From the cell containing the given text, extract its center point as [x, y] coordinate. 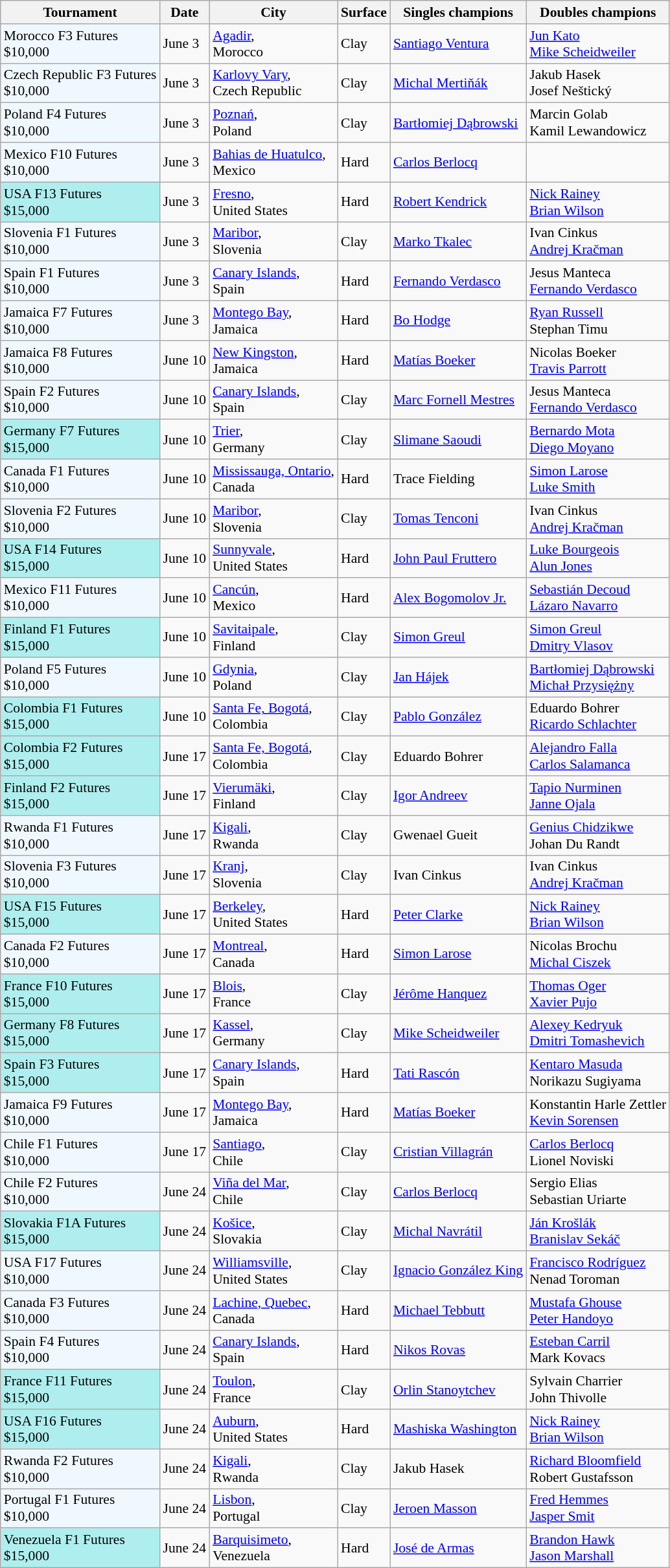
Poznań,Poland [273, 123]
Slimane Saoudi [458, 439]
Jun Kato Mike Scheidweiler [597, 44]
USA F14 Futures$15,000 [80, 558]
Jakub Hasek [458, 1469]
Fresno,United States [273, 202]
Berkeley,United States [273, 915]
Montreal,Canada [273, 955]
USA F16 Futures$15,000 [80, 1429]
Slovakia F1A Futures$15,000 [80, 1232]
USA F15 Futures$15,000 [80, 915]
Blois,France [273, 994]
Lachine, Quebec,Canada [273, 1311]
Viña del Mar,Chile [273, 1192]
Fernando Verdasco [458, 281]
Trier,Germany [273, 439]
Marcin Golab Kamil Lewandowicz [597, 123]
Bo Hodge [458, 321]
Pablo González [458, 716]
Kentaro Masuda Norikazu Sugiyama [597, 1073]
Germany F7 Futures$15,000 [80, 439]
Simon Greul [458, 637]
Ryan Russell Stephan Timu [597, 321]
Sebastián Decoud Lázaro Navarro [597, 598]
Thomas Oger Xavier Pujo [597, 994]
Konstantin Harle Zettler Kevin Sorensen [597, 1113]
Santiago Ventura [458, 44]
Spain F4 Futures$10,000 [80, 1350]
Kassel,Germany [273, 1034]
Michal Mertiňák [458, 83]
Chile F1 Futures$10,000 [80, 1152]
USA F13 Futures$15,000 [80, 202]
Slovenia F1 Futures$10,000 [80, 241]
Rwanda F1 Futures$10,000 [80, 835]
Barquisimeto,Venezuela [273, 1548]
Slovenia F3 Futures$10,000 [80, 874]
Spain F1 Futures$10,000 [80, 281]
Slovenia F2 Futures$10,000 [80, 518]
Alejandro Falla Carlos Salamanca [597, 756]
Tournament [80, 12]
José de Armas [458, 1548]
Fred Hemmes Jasper Smit [597, 1508]
Williamsville,United States [273, 1271]
Sunnyvale,United States [273, 558]
Trace Fielding [458, 479]
Ignacio González King [458, 1271]
Doubles champions [597, 12]
Mashiska Washington [458, 1429]
New Kingston,Jamaica [273, 360]
Esteban Carril Mark Kovacs [597, 1350]
Orlin Stanoytchev [458, 1390]
Jamaica F9 Futures$10,000 [80, 1113]
Surface [364, 12]
Spain F3 Futures$15,000 [80, 1073]
Tomas Tenconi [458, 518]
Alexey Kedryuk Dmitri Tomashevich [597, 1034]
Peter Clarke [458, 915]
Chile F2 Futures$10,000 [80, 1192]
Simon Greul Dmitry Vlasov [597, 637]
Robert Kendrick [458, 202]
Michal Navrátil [458, 1232]
France F10 Futures$15,000 [80, 994]
Colombia F1 Futures$15,000 [80, 716]
Date [184, 12]
Jamaica F8 Futures$10,000 [80, 360]
Sergio Elias Sebastian Uriarte [597, 1192]
Simon Larose [458, 955]
Marc Fornell Mestres [458, 400]
Bartłomiej Dąbrowski [458, 123]
Mexico F11 Futures$10,000 [80, 598]
Savitaipale,Finland [273, 637]
Nicolas Brochu Michal Ciszek [597, 955]
Eduardo Bohrer Ricardo Schlachter [597, 716]
Nikos Rovas [458, 1350]
Czech Republic F3 Futures$10,000 [80, 83]
Tapio Nurminen Janne Ojala [597, 795]
Alex Bogomolov Jr. [458, 598]
Poland F5 Futures$10,000 [80, 677]
Jeroen Masson [458, 1508]
Rwanda F2 Futures$10,000 [80, 1469]
Ján Krošlák Branislav Sekáč [597, 1232]
Auburn,United States [273, 1429]
Francisco Rodríguez Nenad Toroman [597, 1271]
Sylvain Charrier John Thivolle [597, 1390]
Kranj,Slovenia [273, 874]
Poland F4 Futures$10,000 [80, 123]
Morocco F3 Futures$10,000 [80, 44]
Jan Hájek [458, 677]
Simon Larose Luke Smith [597, 479]
Cristian Villagrán [458, 1152]
Bernardo Mota Diego Moyano [597, 439]
Canada F1 Futures$10,000 [80, 479]
Jérôme Hanquez [458, 994]
Gwenael Gueit [458, 835]
Colombia F2 Futures$15,000 [80, 756]
John Paul Fruttero [458, 558]
Jakub Hasek Josef Neštický [597, 83]
Venezuela F1 Futures$15,000 [80, 1548]
Luke Bourgeois Alun Jones [597, 558]
Lisbon,Portugal [273, 1508]
Bartłomiej Dąbrowski Michał Przysiężny [597, 677]
Jamaica F7 Futures$10,000 [80, 321]
Agadir,Morocco [273, 44]
Mustafa Ghouse Peter Handoyo [597, 1311]
Mike Scheidweiler [458, 1034]
Genius Chidzikwe Johan Du Randt [597, 835]
Canada F3 Futures$10,000 [80, 1311]
Eduardo Bohrer [458, 756]
Finland F2 Futures$15,000 [80, 795]
Toulon,France [273, 1390]
Michael Tebbutt [458, 1311]
Portugal F1 Futures$10,000 [80, 1508]
France F11 Futures$15,000 [80, 1390]
Brandon Hawk Jason Marshall [597, 1548]
Canada F2 Futures$10,000 [80, 955]
Mississauga, Ontario,Canada [273, 479]
Nicolas Boeker Travis Parrott [597, 360]
USA F17 Futures$10,000 [80, 1271]
Mexico F10 Futures$10,000 [80, 162]
Karlovy Vary,Czech Republic [273, 83]
Košice,Slovakia [273, 1232]
Vierumäki,Finland [273, 795]
Singles champions [458, 12]
Tati Rascón [458, 1073]
Marko Tkalec [458, 241]
Cancún,Mexico [273, 598]
City [273, 12]
Spain F2 Futures$10,000 [80, 400]
Gdynia,Poland [273, 677]
Germany F8 Futures$15,000 [80, 1034]
Richard Bloomfield Robert Gustafsson [597, 1469]
Santiago,Chile [273, 1152]
Carlos Berlocq Lionel Noviski [597, 1152]
Igor Andreev [458, 795]
Bahias de Huatulco,Mexico [273, 162]
Finland F1 Futures$15,000 [80, 637]
Ivan Cinkus [458, 874]
